Return (x, y) of the center of cell containing provided text 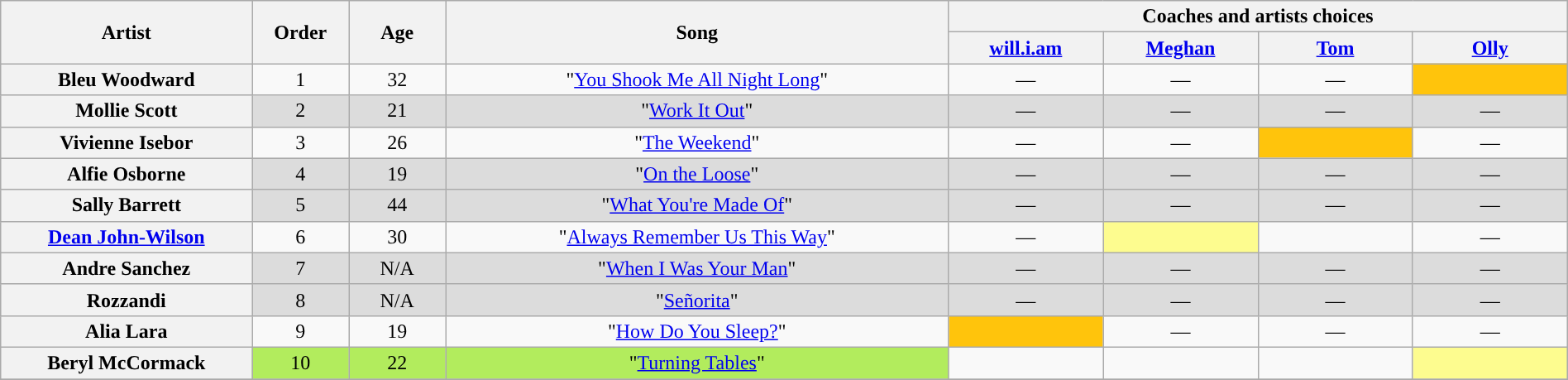
Artist (127, 32)
Vivienne Isebor (127, 142)
Olly (1490, 48)
"Turning Tables" (697, 363)
8 (301, 300)
32 (397, 79)
Andre Sanchez (127, 268)
22 (397, 363)
"You Shook Me All Night Long" (697, 79)
Song (697, 32)
9 (301, 331)
"Señorita" (697, 300)
"When I Was Your Man" (697, 268)
Dean John-Wilson (127, 237)
Order (301, 32)
5 (301, 205)
3 (301, 142)
1 (301, 79)
2 (301, 111)
Tom (1335, 48)
"On the Loose" (697, 174)
44 (397, 205)
"The Weekend" (697, 142)
7 (301, 268)
Beryl McCormack (127, 363)
6 (301, 237)
"What You're Made Of" (697, 205)
Meghan (1181, 48)
Sally Barrett (127, 205)
Age (397, 32)
21 (397, 111)
10 (301, 363)
Coaches and artists choices (1258, 17)
"Work It Out" (697, 111)
Alia Lara (127, 331)
Bleu Woodward (127, 79)
will.i.am (1025, 48)
4 (301, 174)
30 (397, 237)
Rozzandi (127, 300)
26 (397, 142)
Alfie Osborne (127, 174)
"Always Remember Us This Way" (697, 237)
Mollie Scott (127, 111)
"How Do You Sleep?" (697, 331)
